Output the [X, Y] coordinate of the center of the cell containing the given text.  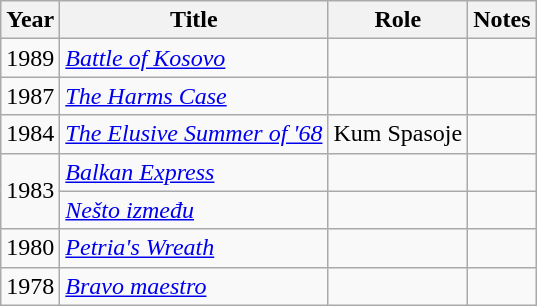
1978 [30, 286]
1980 [30, 248]
Title [194, 20]
Role [398, 20]
Petria's Wreath [194, 248]
The Elusive Summer of '68 [194, 134]
Nešto između [194, 210]
1983 [30, 191]
Bravo maestro [194, 286]
1984 [30, 134]
Balkan Express [194, 172]
Battle of Kosovo [194, 58]
1989 [30, 58]
1987 [30, 96]
Kum Spasoje [398, 134]
Notes [502, 20]
The Harms Case [194, 96]
Year [30, 20]
